Determine the (x, y) coordinate at the center of the cell enclosing the given text.  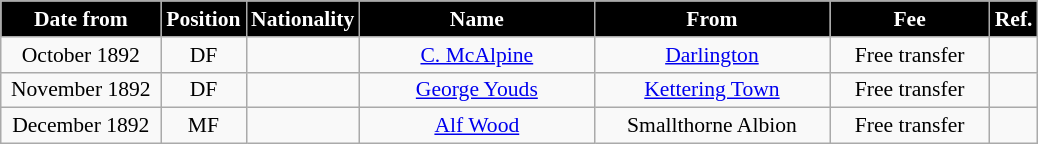
Ref. (1014, 19)
From (712, 19)
October 1892 (81, 55)
C. McAlpine (476, 55)
Nationality (302, 19)
Kettering Town (712, 90)
Position (204, 19)
Smallthorne Albion (712, 126)
MF (204, 126)
December 1892 (81, 126)
Alf Wood (476, 126)
Name (476, 19)
George Youds (476, 90)
Darlington (712, 55)
Fee (910, 19)
November 1892 (81, 90)
Date from (81, 19)
